For the text-containing cell, return its midpoint in [X, Y] coordinate format. 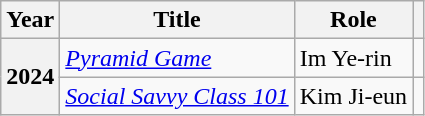
Year [30, 20]
Role [353, 20]
Social Savvy Class 101 [177, 96]
Kim Ji-eun [353, 96]
Title [177, 20]
Pyramid Game [177, 58]
2024 [30, 77]
Im Ye-rin [353, 58]
